Locate the cell with the specified text and output its [x, y] center coordinate. 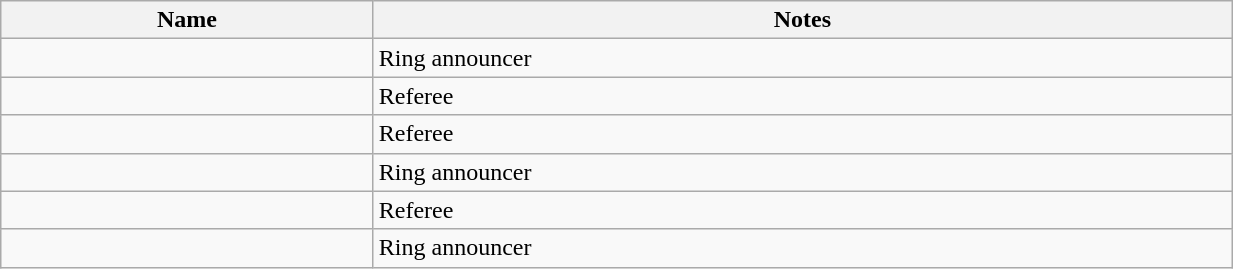
Name [188, 20]
Notes [802, 20]
